Identify which cell holds the provided text, then report its (X, Y) central coordinate. 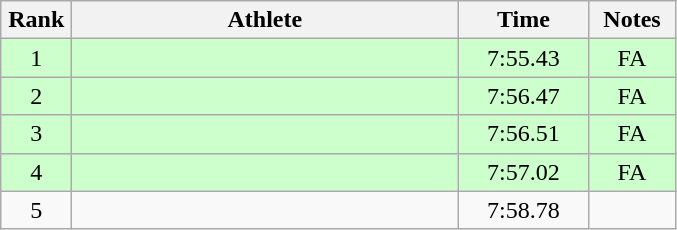
5 (36, 210)
7:56.47 (524, 96)
7:56.51 (524, 134)
7:57.02 (524, 172)
7:58.78 (524, 210)
Time (524, 20)
3 (36, 134)
Athlete (265, 20)
4 (36, 172)
2 (36, 96)
Rank (36, 20)
7:55.43 (524, 58)
1 (36, 58)
Notes (632, 20)
